Pinpoint the cell where the given text exists, returning its (x, y) midpoint coordinate. 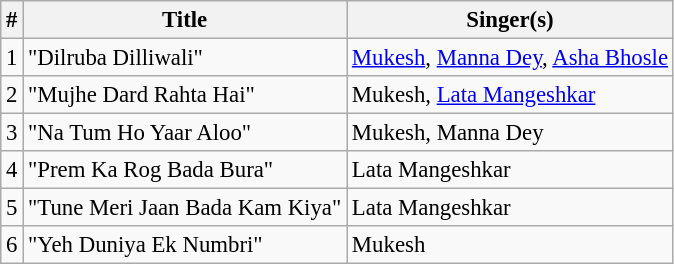
"Dilruba Dilliwali" (185, 58)
"Na Tum Ho Yaar Aloo" (185, 133)
"Prem Ka Rog Bada Bura" (185, 170)
5 (12, 208)
Mukesh, Lata Mangeshkar (510, 95)
Mukesh, Manna Dey (510, 133)
Mukesh (510, 245)
Title (185, 20)
"Yeh Duniya Ek Numbri" (185, 245)
2 (12, 95)
Singer(s) (510, 20)
1 (12, 58)
6 (12, 245)
3 (12, 133)
"Mujhe Dard Rahta Hai" (185, 95)
"Tune Meri Jaan Bada Kam Kiya" (185, 208)
4 (12, 170)
# (12, 20)
Mukesh, Manna Dey, Asha Bhosle (510, 58)
